Locate the cell with the specified text and output its [X, Y] center coordinate. 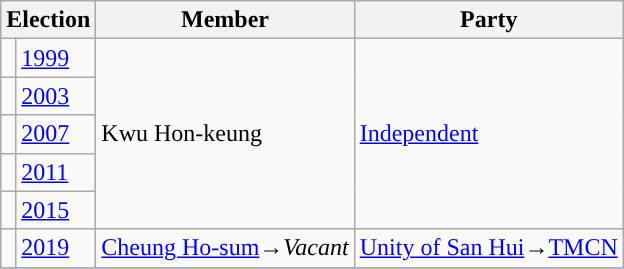
2011 [56, 172]
Party [488, 20]
Election [48, 20]
Unity of San Hui→TMCN [488, 248]
Cheung Ho-sum→Vacant [225, 248]
1999 [56, 58]
2015 [56, 210]
Independent [488, 134]
2003 [56, 96]
2019 [56, 248]
2007 [56, 134]
Kwu Hon-keung [225, 134]
Member [225, 20]
